Detect which cell encompasses the target text, then output its [x, y] center coordinate. 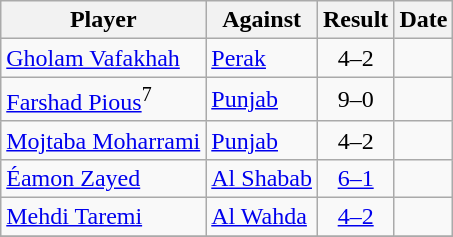
Gholam Vafakhah [104, 58]
6–1 [355, 178]
9–0 [355, 100]
Result [355, 20]
Perak [262, 58]
Al Shabab [262, 178]
Mojtaba Moharrami [104, 140]
Éamon Zayed [104, 178]
Player [104, 20]
Mehdi Taremi [104, 217]
Al Wahda [262, 217]
Date [424, 20]
Farshad Pious7 [104, 100]
Against [262, 20]
